Extract the (X, Y) coordinate from the center of the cell holding the provided text.  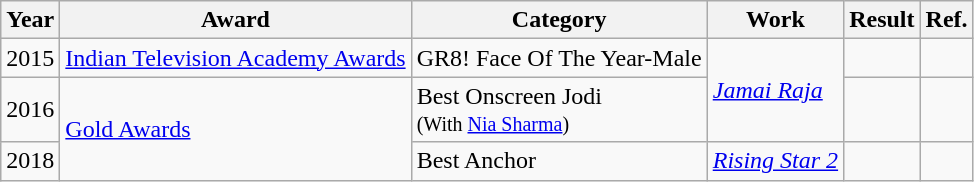
Category (559, 20)
2016 (30, 110)
Best Anchor (559, 161)
Best Onscreen Jodi(With Nia Sharma) (559, 110)
Award (236, 20)
Work (775, 20)
Indian Television Academy Awards (236, 58)
Ref. (946, 20)
GR8! Face Of The Year-Male (559, 58)
Rising Star 2 (775, 161)
Year (30, 20)
Gold Awards (236, 128)
2015 (30, 58)
Result (882, 20)
2018 (30, 161)
Jamai Raja (775, 90)
